Determine the [x, y] coordinate at the center of the cell enclosing the given text.  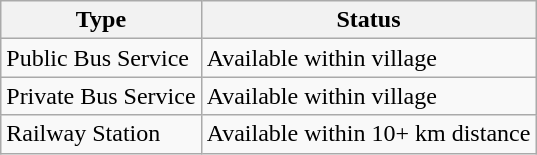
Available within 10+ km distance [368, 134]
Railway Station [101, 134]
Private Bus Service [101, 96]
Type [101, 20]
Status [368, 20]
Public Bus Service [101, 58]
